Return [X, Y] of the center of cell containing provided text 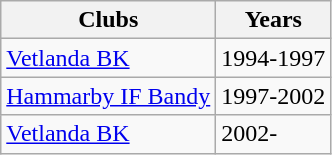
2002- [274, 134]
1994-1997 [274, 58]
Years [274, 20]
1997-2002 [274, 96]
Hammarby IF Bandy [108, 96]
Clubs [108, 20]
